Locate the cell with the specified text and output its [X, Y] center coordinate. 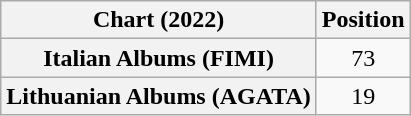
73 [363, 58]
Chart (2022) [159, 20]
Position [363, 20]
Italian Albums (FIMI) [159, 58]
19 [363, 96]
Lithuanian Albums (AGATA) [159, 96]
